Pinpoint the cell where the given text exists, returning its [X, Y] midpoint coordinate. 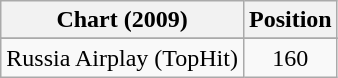
160 [290, 58]
Position [290, 20]
Chart (2009) [122, 20]
Russia Airplay (TopHit) [122, 58]
